Identify which cell holds the provided text, then report its (X, Y) central coordinate. 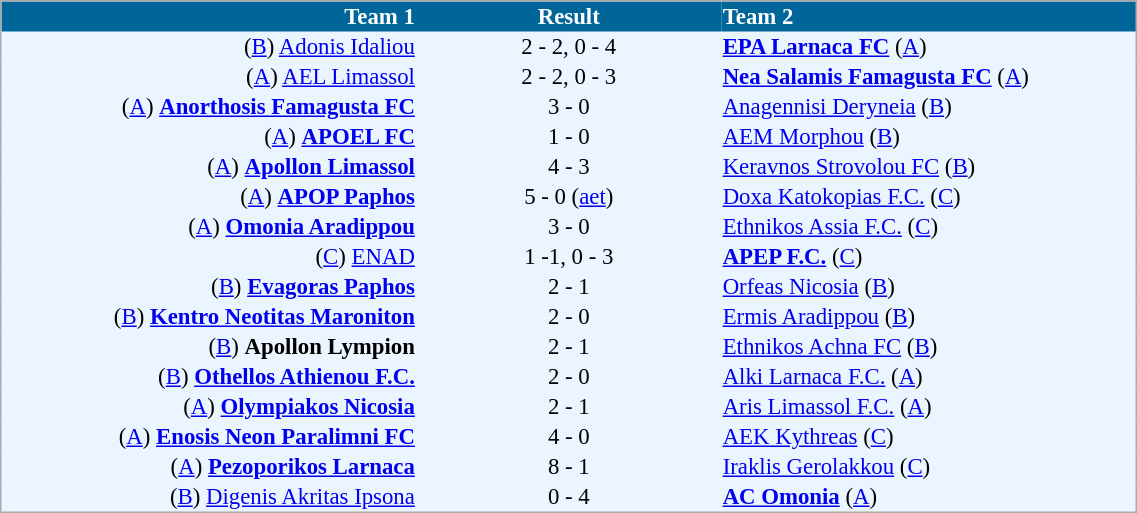
Ermis Aradippou (B) (929, 317)
Keravnos Strovolou FC (B) (929, 167)
Team 2 (929, 16)
(B) Adonis Idaliou (209, 47)
Result (568, 16)
2 - 2, 0 - 3 (568, 77)
Aris Limassol F.C. (A) (929, 407)
(B) Apollon Lympion (209, 347)
Ethnikos Achna FC (B) (929, 347)
2 - 2, 0 - 4 (568, 47)
(A) APOP Paphos (209, 197)
0 - 4 (568, 497)
AEK Kythreas (C) (929, 437)
Orfeas Nicosia (B) (929, 287)
(B) Kentro Neotitas Maroniton (209, 317)
APEP F.C. (C) (929, 257)
AC Omonia (A) (929, 497)
AEM Morphou (B) (929, 137)
(A) Omonia Aradippou (209, 227)
Team 1 (209, 16)
(A) APOEL FC (209, 137)
Doxa Katokopias F.C. (C) (929, 197)
8 - 1 (568, 467)
(A) AEL Limassol (209, 77)
Nea Salamis Famagusta FC (A) (929, 77)
(C) ENAD (209, 257)
(B) Digenis Akritas Ipsona (209, 497)
(B) Evagoras Paphos (209, 287)
Anagennisi Deryneia (B) (929, 107)
1 -1, 0 - 3 (568, 257)
(A) Apollon Limassol (209, 167)
(A) Anorthosis Famagusta FC (209, 107)
(A) Olympiakos Nicosia (209, 407)
4 - 0 (568, 437)
EPA Larnaca FC (A) (929, 47)
4 - 3 (568, 167)
(A) Pezoporikos Larnaca (209, 467)
Ethnikos Assia F.C. (C) (929, 227)
Alki Larnaca F.C. (A) (929, 377)
Iraklis Gerolakkou (C) (929, 467)
(B) Othellos Athienou F.C. (209, 377)
(A) Enosis Neon Paralimni FC (209, 437)
5 - 0 (aet) (568, 197)
1 - 0 (568, 137)
